Detect which cell encompasses the target text, then output its (X, Y) center coordinate. 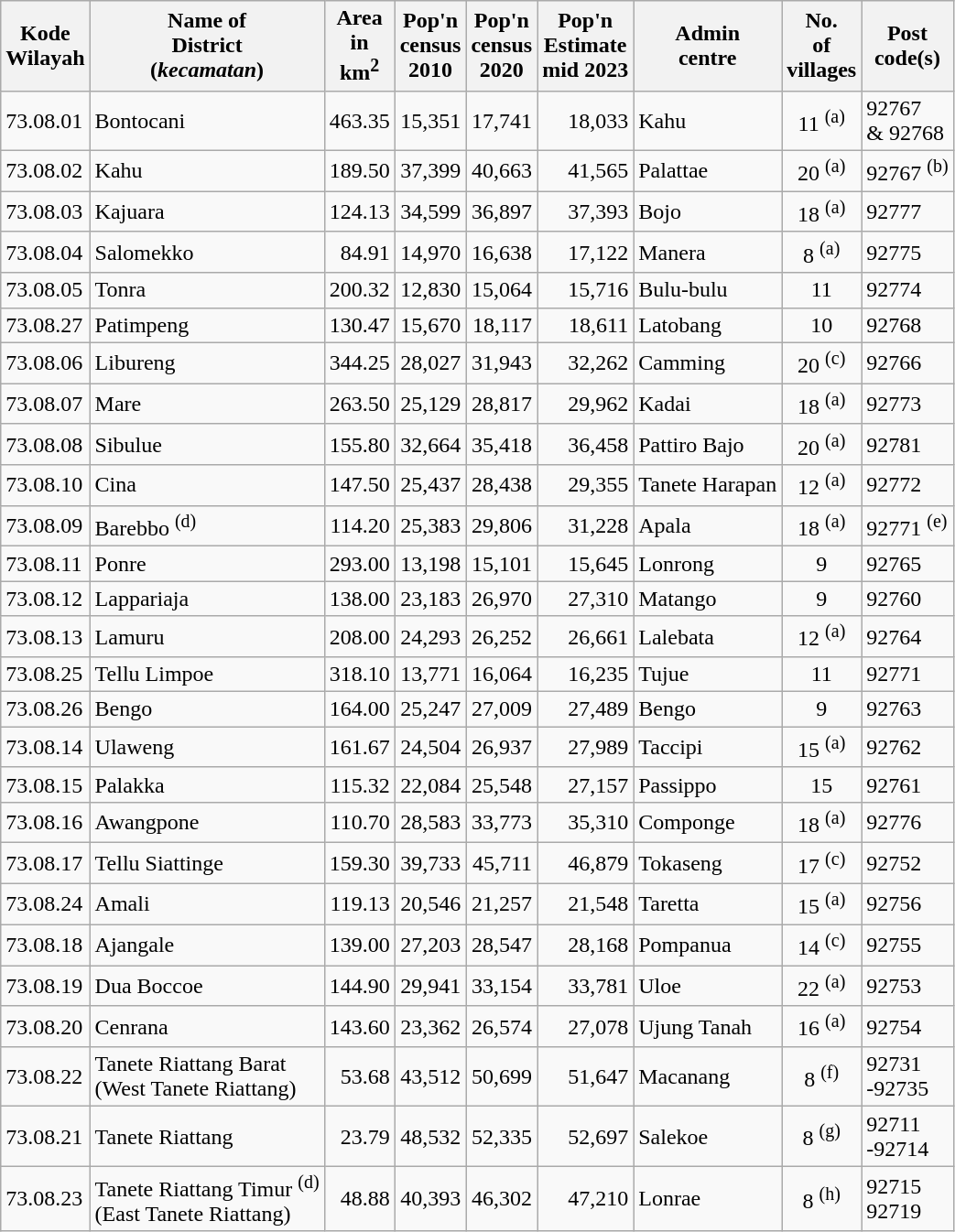
Pop'ncensus2010 (430, 46)
110.70 (359, 822)
Pop'nEstimatemid 2023 (586, 46)
Dua Boccoe (207, 987)
Admincentre (708, 46)
92763 (907, 709)
119.13 (359, 904)
Lamuru (207, 637)
26,252 (502, 637)
47,210 (586, 1199)
9271592719 (907, 1199)
41,565 (586, 170)
25,383 (430, 525)
Palattae (708, 170)
33,773 (502, 822)
92768 (907, 325)
37,393 (586, 212)
32,664 (430, 445)
92772 (907, 485)
33,781 (586, 987)
29,962 (586, 405)
164.00 (359, 709)
16,638 (502, 253)
8 (h) (822, 1199)
92765 (907, 564)
189.50 (359, 170)
18,117 (502, 325)
Sibulue (207, 445)
29,806 (502, 525)
92756 (907, 904)
52,335 (502, 1137)
48.88 (359, 1199)
Libureng (207, 362)
Lonrong (708, 564)
92752 (907, 864)
92771 (907, 675)
147.50 (359, 485)
Kajuara (207, 212)
46,879 (586, 864)
Cina (207, 485)
50,699 (502, 1076)
73.08.11 (46, 564)
14 (c) (822, 945)
Barebbo (d) (207, 525)
26,661 (586, 637)
138.00 (359, 599)
Kode Wilayah (46, 46)
18,611 (586, 325)
114.20 (359, 525)
Mare (207, 405)
115.32 (359, 784)
27,157 (586, 784)
28,817 (502, 405)
73.08.19 (46, 987)
23,362 (430, 1027)
23.79 (359, 1137)
Componge (708, 822)
Amali (207, 904)
73.08.21 (46, 1137)
28,027 (430, 362)
92775 (907, 253)
92773 (907, 405)
73.08.10 (46, 485)
No. ofvillages (822, 46)
155.80 (359, 445)
73.08.05 (46, 290)
73.08.03 (46, 212)
Tellu Siattinge (207, 864)
46,302 (502, 1199)
92771 (e) (907, 525)
92755 (907, 945)
Lappariaja (207, 599)
Ajangale (207, 945)
139.00 (359, 945)
15,645 (586, 564)
Bojo (708, 212)
92766 (907, 362)
Tonra (207, 290)
Ponre (207, 564)
Tanete Riattang Barat (West Tanete Riattang) (207, 1076)
92761 (907, 784)
13,198 (430, 564)
Awangpone (207, 822)
463.35 (359, 121)
26,937 (502, 747)
36,897 (502, 212)
Tanete Riattang (207, 1137)
Uloe (708, 987)
53.68 (359, 1076)
15,670 (430, 325)
73.08.08 (46, 445)
15,101 (502, 564)
73.08.13 (46, 637)
73.08.07 (46, 405)
31,228 (586, 525)
27,078 (586, 1027)
84.91 (359, 253)
Ujung Tanah (708, 1027)
8 (a) (822, 253)
208.00 (359, 637)
Manera (708, 253)
144.90 (359, 987)
Kadai (708, 405)
Name ofDistrict(kecamatan) (207, 46)
318.10 (359, 675)
73.08.17 (46, 864)
27,489 (586, 709)
Bulu-bulu (708, 290)
15,064 (502, 290)
51,647 (586, 1076)
27,009 (502, 709)
26,574 (502, 1027)
27,989 (586, 747)
Area inkm2 (359, 46)
161.67 (359, 747)
15,716 (586, 290)
52,697 (586, 1137)
17,741 (502, 121)
22 (a) (822, 987)
8 (g) (822, 1137)
73.08.04 (46, 253)
Pompanua (708, 945)
25,129 (430, 405)
16,235 (586, 675)
73.08.25 (46, 675)
15 (822, 784)
92781 (907, 445)
92731-92735 (907, 1076)
22,084 (430, 784)
35,418 (502, 445)
92762 (907, 747)
10 (822, 325)
73.08.01 (46, 121)
Tanete Harapan (708, 485)
27,310 (586, 599)
Ulaweng (207, 747)
29,941 (430, 987)
48,532 (430, 1137)
Matango (708, 599)
73.08.09 (46, 525)
8 (f) (822, 1076)
Salekoe (708, 1137)
24,293 (430, 637)
25,247 (430, 709)
Apala (708, 525)
92776 (907, 822)
73.08.22 (46, 1076)
40,663 (502, 170)
Tanete Riattang Timur (d) (East Tanete Riattang) (207, 1199)
73.08.12 (46, 599)
73.08.14 (46, 747)
92764 (907, 637)
34,599 (430, 212)
45,711 (502, 864)
24,504 (430, 747)
21,257 (502, 904)
23,183 (430, 599)
Lalebata (708, 637)
Patimpeng (207, 325)
11 (a) (822, 121)
17,122 (586, 253)
92754 (907, 1027)
Pattiro Bajo (708, 445)
Postcode(s) (907, 46)
Bontocani (207, 121)
Cenrana (207, 1027)
28,583 (430, 822)
27,203 (430, 945)
92711-92714 (907, 1137)
40,393 (430, 1199)
Taccipi (708, 747)
18,033 (586, 121)
43,512 (430, 1076)
73.08.24 (46, 904)
200.32 (359, 290)
35,310 (586, 822)
73.08.16 (46, 822)
17 (c) (822, 864)
Tujue (708, 675)
25,548 (502, 784)
28,547 (502, 945)
Lonrae (708, 1199)
36,458 (586, 445)
130.47 (359, 325)
15,351 (430, 121)
39,733 (430, 864)
Palakka (207, 784)
28,168 (586, 945)
Tellu Limpoe (207, 675)
25,437 (430, 485)
Taretta (708, 904)
92774 (907, 290)
293.00 (359, 564)
73.08.23 (46, 1199)
Passippo (708, 784)
20 (c) (822, 362)
Macanang (708, 1076)
Latobang (708, 325)
31,943 (502, 362)
73.08.26 (46, 709)
263.50 (359, 405)
92753 (907, 987)
159.30 (359, 864)
143.60 (359, 1027)
73.08.15 (46, 784)
92777 (907, 212)
33,154 (502, 987)
92767 (b) (907, 170)
32,262 (586, 362)
16,064 (502, 675)
28,438 (502, 485)
16 (a) (822, 1027)
37,399 (430, 170)
92760 (907, 599)
12,830 (430, 290)
21,548 (586, 904)
73.08.20 (46, 1027)
73.08.18 (46, 945)
92767& 92768 (907, 121)
73.08.02 (46, 170)
344.25 (359, 362)
73.08.27 (46, 325)
26,970 (502, 599)
13,771 (430, 675)
20,546 (430, 904)
124.13 (359, 212)
Tokaseng (708, 864)
Camming (708, 362)
29,355 (586, 485)
Pop'ncensus2020 (502, 46)
14,970 (430, 253)
73.08.06 (46, 362)
Salomekko (207, 253)
